Identify which cell holds the provided text, then report its (x, y) central coordinate. 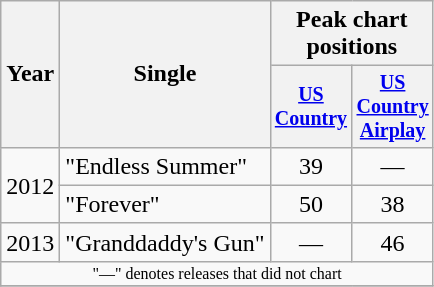
38 (393, 204)
46 (393, 242)
Year (30, 74)
"—" denotes releases that did not chart (218, 273)
2012 (30, 185)
39 (311, 166)
US Country (311, 106)
"Endless Summer" (165, 166)
"Forever" (165, 204)
2013 (30, 242)
Peak chartpositions (352, 34)
US Country Airplay (393, 106)
50 (311, 204)
"Granddaddy's Gun" (165, 242)
Single (165, 74)
